Determine the [x, y] coordinate at the center of the cell enclosing the given text.  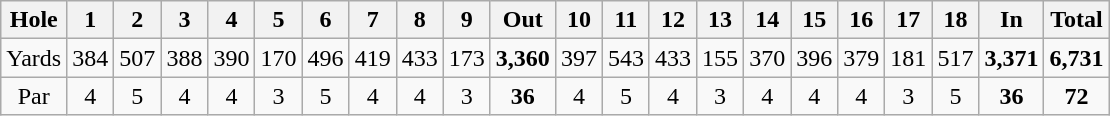
384 [90, 58]
16 [862, 20]
14 [768, 20]
13 [720, 20]
10 [578, 20]
517 [956, 58]
1 [90, 20]
Out [522, 20]
181 [908, 58]
170 [278, 58]
18 [956, 20]
419 [372, 58]
11 [626, 20]
3,360 [522, 58]
2 [138, 20]
543 [626, 58]
8 [420, 20]
72 [1076, 96]
In [1012, 20]
390 [232, 58]
17 [908, 20]
388 [184, 58]
7 [372, 20]
9 [466, 20]
496 [326, 58]
396 [814, 58]
6,731 [1076, 58]
507 [138, 58]
155 [720, 58]
Hole [34, 20]
12 [672, 20]
379 [862, 58]
Par [34, 96]
6 [326, 20]
397 [578, 58]
15 [814, 20]
Total [1076, 20]
370 [768, 58]
173 [466, 58]
3,371 [1012, 58]
Yards [34, 58]
